Extract the (x, y) coordinate from the center of the cell holding the provided text.  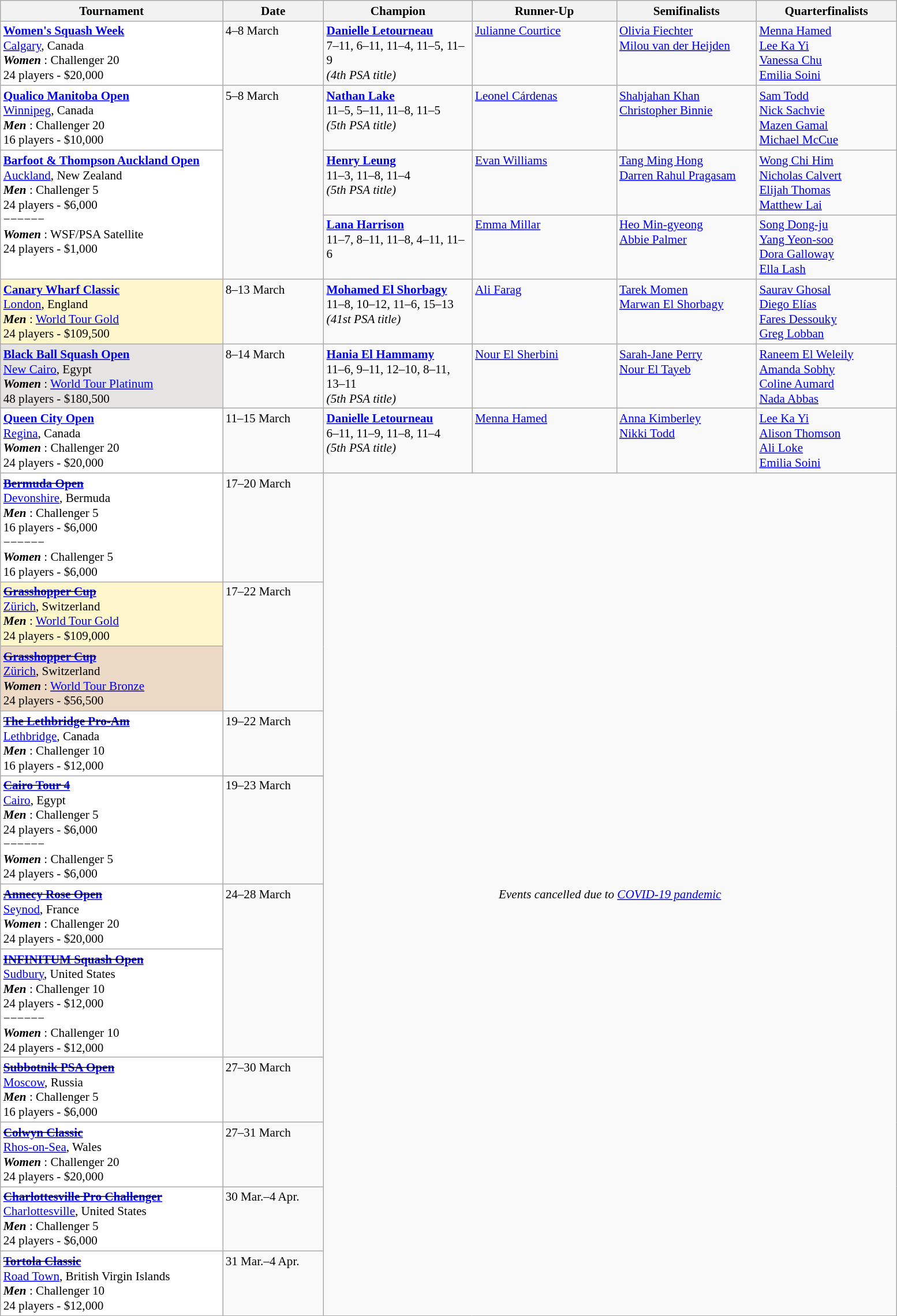
5–8 March (274, 182)
Canary Wharf Classic London, England Men : World Tour Gold24 players - $109,500 (112, 312)
27–30 March (274, 1090)
INFINITUM Squash Open Sudbury, United States Men : Challenger 1024 players - $12,000−−−−−− Women : Challenger 1024 players - $12,000 (112, 1003)
11–15 March (274, 441)
8–13 March (274, 312)
Henry Leung11–3, 11–8, 11–4(5th PSA title) (398, 182)
Black Ball Squash Open New Cairo, Egypt Women : World Tour Platinum48 players - $180,500 (112, 376)
Colwyn Classic Rhos-on-Sea, Wales Women : Challenger 2024 players - $20,000 (112, 1154)
Menna Hamed Lee Ka Yi Vanessa Chu Emilia Soini (826, 53)
Nathan Lake11–5, 5–11, 11–8, 11–5(5th PSA title) (398, 118)
Barfoot & Thompson Auckland Open Auckland, New Zealand Men : Challenger 524 players - $6,000−−−−−− Women : WSF/PSA Satellite24 players - $1,000 (112, 215)
Danielle Letourneau7–11, 6–11, 11–4, 11–5, 11–9(4th PSA title) (398, 53)
27–31 March (274, 1154)
30 Mar.–4 Apr. (274, 1219)
Sarah-Jane Perry Nour El Tayeb (686, 376)
Sam Todd Nick Sachvie Mazen Gamal Michael McCue (826, 118)
Julianne Courtice (544, 53)
Heo Min-gyeong Abbie Palmer (686, 247)
Mohamed El Shorbagy11–8, 10–12, 11–6, 15–13(41st PSA title) (398, 312)
8–14 March (274, 376)
31 Mar.–4 Apr. (274, 1284)
Wong Chi Him Nicholas Calvert Elijah Thomas Matthew Lai (826, 182)
24–28 March (274, 971)
Women's Squash Week Calgary, Canada Women : Challenger 2024 players - $20,000 (112, 53)
Tang Ming Hong Darren Rahul Pragasam (686, 182)
Events cancelled due to COVID-19 pandemic (610, 894)
Bermuda Open Devonshire, Bermuda Men : Challenger 516 players - $6,000−−−−−− Women : Challenger 516 players - $6,000 (112, 527)
Lana Harrison11–7, 8–11, 11–8, 4–11, 11–6 (398, 247)
Saurav Ghosal Diego Elías Fares Dessouky Greg Lobban (826, 312)
19–23 March (274, 830)
4–8 March (274, 53)
Tortola Classic Road Town, British Virgin Islands Men : Challenger 1024 players - $12,000 (112, 1284)
Ali Farag (544, 312)
Runner-Up (544, 10)
17–22 March (274, 646)
Queen City Open Regina, Canada Women : Challenger 2024 players - $20,000 (112, 441)
Shahjahan Khan Christopher Binnie (686, 118)
The Lethbridge Pro-Am Lethbridge, Canada Men : Challenger 1016 players - $12,000 (112, 743)
Olivia Fiechter Milou van der Heijden (686, 53)
17–20 March (274, 527)
Date (274, 10)
Qualico Manitoba Open Winnipeg, Canada Men : Challenger 2016 players - $10,000 (112, 118)
Tournament (112, 10)
Lee Ka Yi Alison Thomson Ali Loke Emilia Soini (826, 441)
Evan Williams (544, 182)
Annecy Rose Open Seynod, France Women : Challenger 2024 players - $20,000 (112, 917)
Champion (398, 10)
Cairo Tour 4 Cairo, Egypt Men : Challenger 524 players - $6,000−−−−−− Women : Challenger 524 players - $6,000 (112, 830)
Tarek Momen Marwan El Shorbagy (686, 312)
Raneem El Weleily Amanda Sobhy Coline Aumard Nada Abbas (826, 376)
Hania El Hammamy11–6, 9–11, 12–10, 8–11, 13–11(5th PSA title) (398, 376)
Charlottesville Pro Challenger Charlottesville, United States Men : Challenger 524 players - $6,000 (112, 1219)
Song Dong-ju Yang Yeon-soo Dora Galloway Ella Lash (826, 247)
Menna Hamed (544, 441)
Grasshopper Cup Zürich, Switzerland Men : World Tour Gold24 players - $109,000 (112, 614)
Emma Millar (544, 247)
Anna Kimberley Nikki Todd (686, 441)
Grasshopper Cup Zürich, Switzerland Women : World Tour Bronze24 players - $56,500 (112, 678)
Nour El Sherbini (544, 376)
Quarterfinalists (826, 10)
19–22 March (274, 743)
Danielle Letourneau6–11, 11–9, 11–8, 11–4(5th PSA title) (398, 441)
Semifinalists (686, 10)
Leonel Cárdenas (544, 118)
Subbotnik PSA Open Moscow, Russia Men : Challenger 516 players - $6,000 (112, 1090)
